Identify which cell holds the provided text, then report its (X, Y) central coordinate. 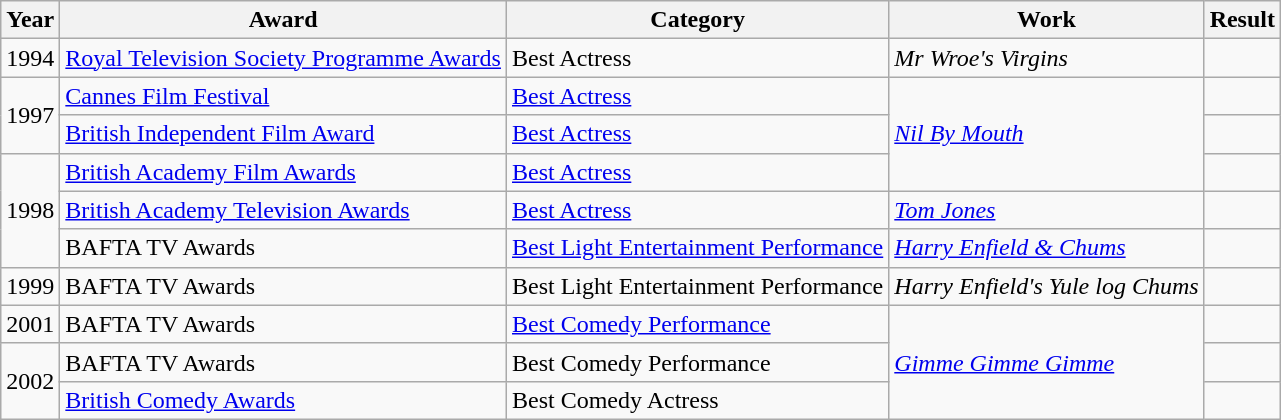
Harry Enfield & Chums (1046, 248)
Gimme Gimme Gimme (1046, 362)
2001 (30, 324)
British Academy Film Awards (284, 172)
1998 (30, 210)
2002 (30, 381)
Nil By Mouth (1046, 134)
Result (1242, 20)
Royal Television Society Programme Awards (284, 58)
Harry Enfield's Yule log Chums (1046, 286)
British Academy Television Awards (284, 210)
Cannes Film Festival (284, 96)
Year (30, 20)
1994 (30, 58)
Mr Wroe's Virgins (1046, 58)
British Comedy Awards (284, 400)
1999 (30, 286)
Work (1046, 20)
Best Comedy Actress (697, 400)
1997 (30, 115)
British Independent Film Award (284, 134)
Tom Jones (1046, 210)
Category (697, 20)
Award (284, 20)
